Pinpoint the cell where the given text exists, returning its (X, Y) midpoint coordinate. 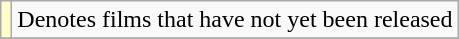
Denotes films that have not yet been released (235, 20)
